Find where the given text appears and provide that cell's center as (X, Y) coordinate. 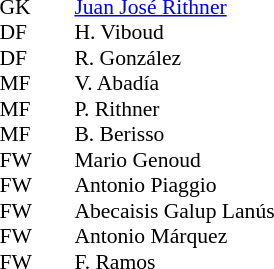
Abecaisis Galup Lanús (174, 211)
H. Viboud (174, 33)
Antonio Márquez (174, 237)
V. Abadía (174, 83)
P. Rithner (174, 109)
R. González (174, 58)
Antonio Piaggio (174, 185)
B. Berisso (174, 135)
Mario Genoud (174, 160)
